Pinpoint the cell where the given text exists, returning its [X, Y] midpoint coordinate. 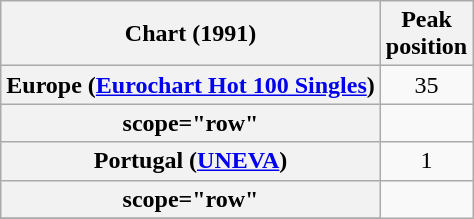
Portugal (UNEVA) [191, 161]
1 [426, 161]
Chart (1991) [191, 34]
Europe (Eurochart Hot 100 Singles) [191, 85]
Peakposition [426, 34]
35 [426, 85]
